Locate the cell with the specified text and output its (x, y) center coordinate. 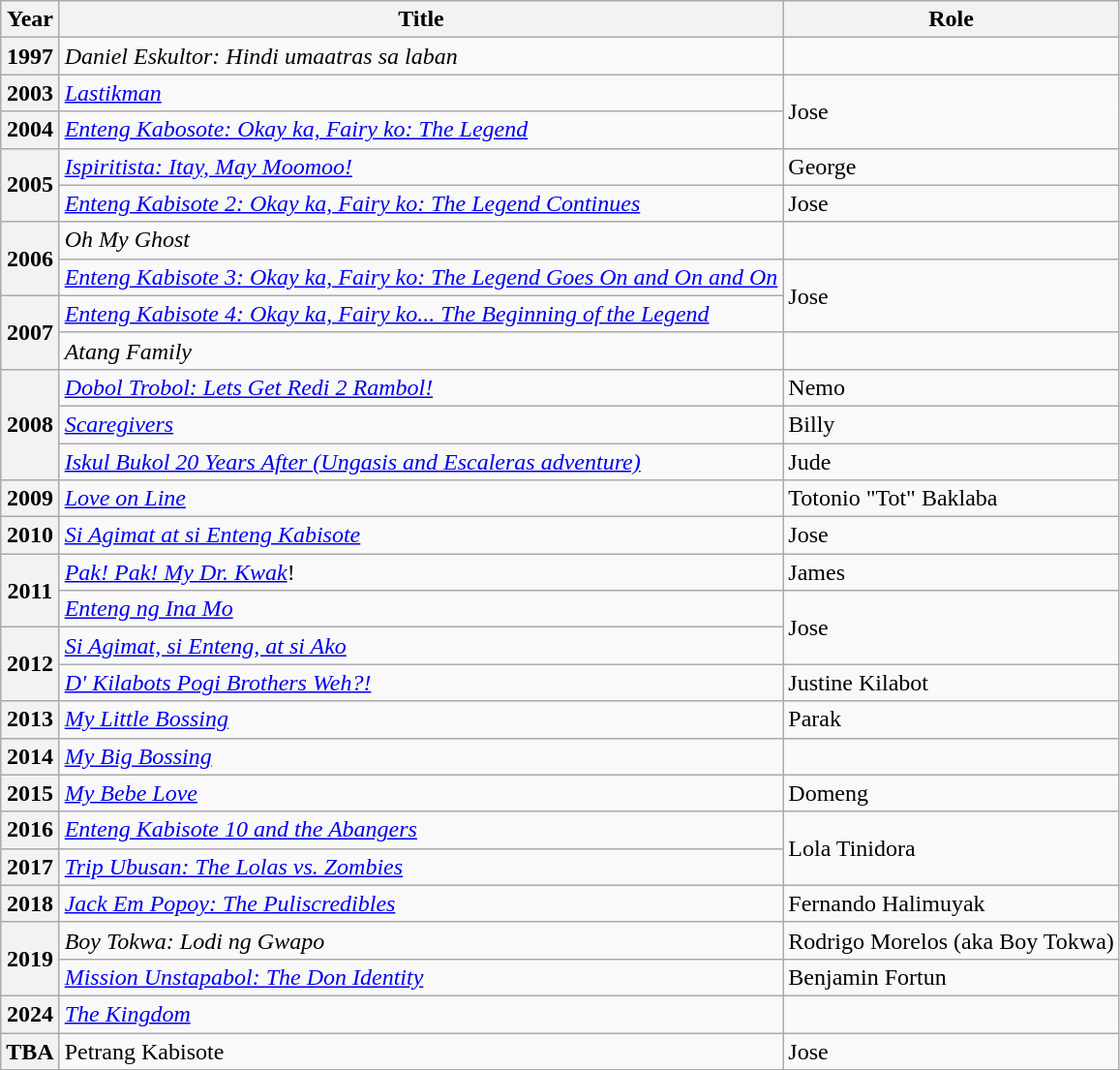
The Kingdom (421, 1014)
2011 (30, 591)
TBA (30, 1051)
Daniel Eskultor: Hindi umaatras sa laban (421, 56)
2003 (30, 93)
My Little Bossing (421, 719)
1997 (30, 56)
Oh My Ghost (421, 240)
Billy (952, 424)
Title (421, 19)
Domeng (952, 793)
2012 (30, 664)
George (952, 167)
Dobol Trobol: Lets Get Redi 2 Rambol! (421, 387)
Scaregivers (421, 424)
Enteng ng Ina Mo (421, 609)
2016 (30, 830)
Atang Family (421, 351)
2018 (30, 903)
2013 (30, 719)
2017 (30, 867)
My Bebe Love (421, 793)
Si Agimat at si Enteng Kabisote (421, 535)
Lola Tinidora (952, 848)
Enteng Kabosote: Okay ka, Fairy ko: The Legend (421, 130)
2009 (30, 499)
Jude (952, 462)
Iskul Bukol 20 Years After (Ungasis and Escaleras adventure) (421, 462)
Petrang Kabisote (421, 1051)
Justine Kilabot (952, 683)
2007 (30, 332)
D' Kilabots Pogi Brothers Weh?! (421, 683)
Enteng Kabisote 10 and the Abangers (421, 830)
Totonio "Tot" Baklaba (952, 499)
Nemo (952, 387)
Enteng Kabisote 3: Okay ka, Fairy ko: The Legend Goes On and On and On (421, 277)
2015 (30, 793)
Love on Line (421, 499)
Benjamin Fortun (952, 977)
Mission Unstapabol: The Don Identity (421, 977)
James (952, 572)
Role (952, 19)
2006 (30, 259)
2019 (30, 959)
Boy Tokwa: Lodi ng Gwapo (421, 940)
Enteng Kabisote 4: Okay ka, Fairy ko... The Beginning of the Legend (421, 314)
2008 (30, 424)
Lastikman (421, 93)
Rodrigo Morelos (aka Boy Tokwa) (952, 940)
2014 (30, 756)
2005 (30, 185)
Trip Ubusan: The Lolas vs. Zombies (421, 867)
Fernando Halimuyak (952, 903)
2010 (30, 535)
Year (30, 19)
Enteng Kabisote 2: Okay ka, Fairy ko: The Legend Continues (421, 203)
Si Agimat, si Enteng, at si Ako (421, 646)
2004 (30, 130)
Jack Em Popoy: The Puliscredibles (421, 903)
Ispiritista: Itay, May Moomoo! (421, 167)
2024 (30, 1014)
Parak (952, 719)
My Big Bossing (421, 756)
Pak! Pak! My Dr. Kwak! (421, 572)
